Detect which cell encompasses the target text, then output its [x, y] center coordinate. 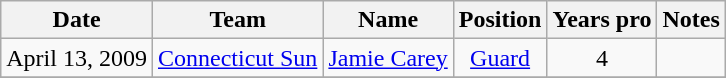
April 13, 2009 [77, 58]
Guard [500, 58]
Date [77, 20]
Jamie Carey [388, 58]
Name [388, 20]
Position [500, 20]
Team [237, 20]
Notes [691, 20]
Years pro [602, 20]
4 [602, 58]
Connecticut Sun [237, 58]
